Scan for the cell matching the given text and deliver its (x, y) coordinate at center. 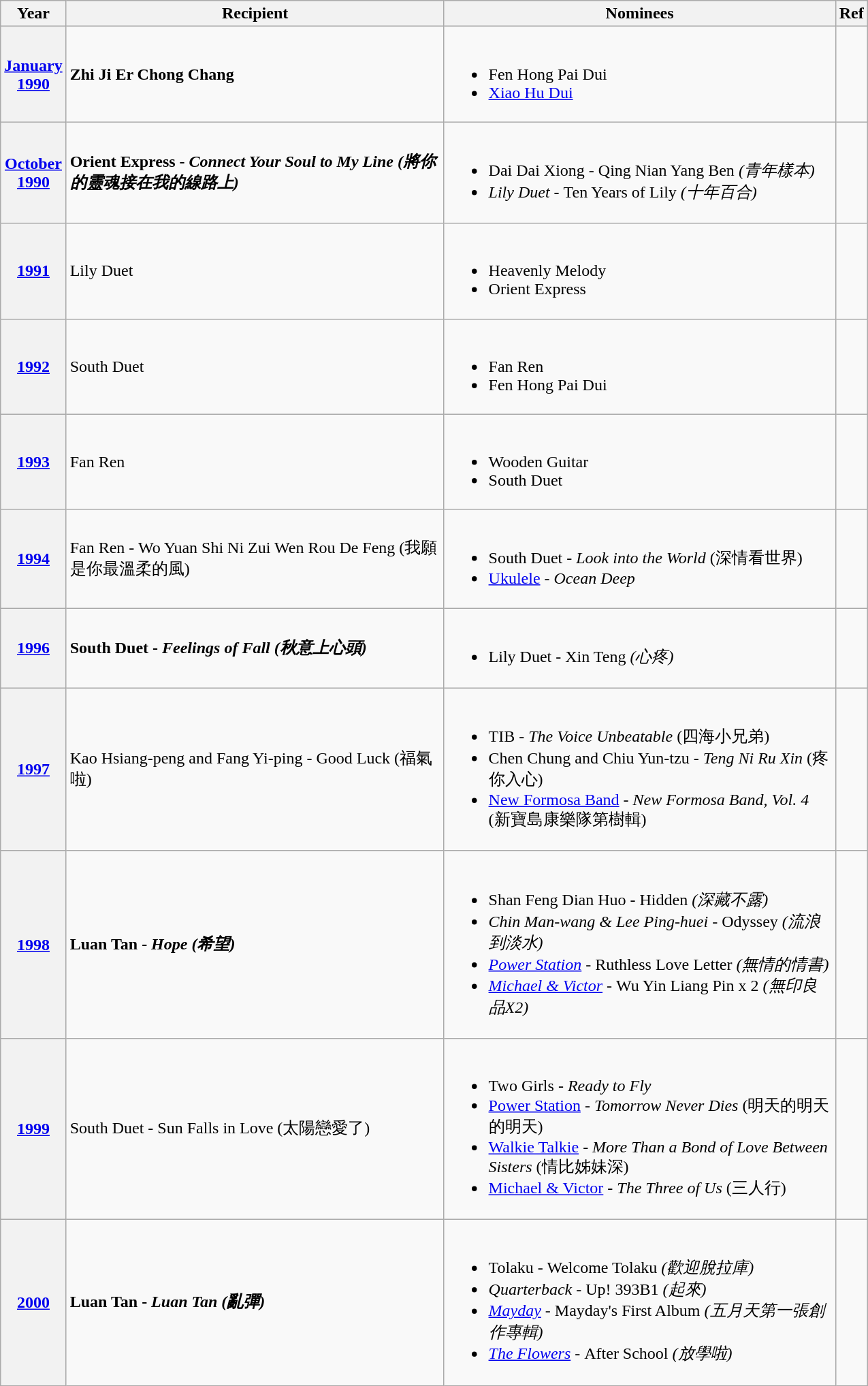
Recipient (255, 14)
South Duet - Look into the World (深情看世界)Ukulele - Ocean Deep (640, 558)
1998 (33, 944)
October1990 (33, 173)
Tolaku - Welcome Tolaku (歡迎脫拉庫)Quarterback - Up! 393B1 (起來)Mayday - Mayday's First Album (五月天第一張創作專輯)The Flowers - After School (放學啦) (640, 1302)
Luan Tan - Hope (希望) (255, 944)
Fan RenFen Hong Pai Dui (640, 366)
1997 (33, 770)
Wooden GuitarSouth Duet (640, 462)
1992 (33, 366)
Lily Duet - Xin Teng (心疼) (640, 648)
Year (33, 14)
Fan Ren (255, 462)
January1990 (33, 74)
1994 (33, 558)
Luan Tan - Luan Tan (亂彈) (255, 1302)
Orient Express - Connect Your Soul to My Line (將你的靈魂接在我的線路上) (255, 173)
South Duet - Sun Falls in Love (太陽戀愛了) (255, 1129)
Zhi Ji Er Chong Chang (255, 74)
Ref (851, 14)
Heavenly MelodyOrient Express (640, 271)
1993 (33, 462)
South Duet (255, 366)
1991 (33, 271)
Nominees (640, 14)
Dai Dai Xiong - Qing Nian Yang Ben (青年樣本)Lily Duet - Ten Years of Lily (十年百合) (640, 173)
Kao Hsiang-peng and Fang Yi-ping - Good Luck (福氣啦) (255, 770)
Fan Ren - Wo Yuan Shi Ni Zui Wen Rou De Feng (我願是你最溫柔的風) (255, 558)
TIB - The Voice Unbeatable (四海小兄弟)Chen Chung and Chiu Yun-tzu - Teng Ni Ru Xin (疼你入心)New Formosa Band - New Formosa Band, Vol. 4 (新寶島康樂隊第樹輯) (640, 770)
Fen Hong Pai DuiXiao Hu Dui (640, 74)
South Duet - Feelings of Fall (秋意上心頭) (255, 648)
2000 (33, 1302)
Lily Duet (255, 271)
1999 (33, 1129)
1996 (33, 648)
